Detect which cell encompasses the target text, then output its [X, Y] center coordinate. 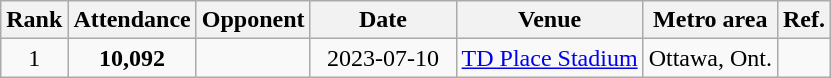
Metro area [710, 20]
Opponent [253, 20]
Venue [550, 20]
Attendance [132, 20]
Ottawa, Ont. [710, 58]
Date [383, 20]
1 [34, 58]
Ref. [804, 20]
2023-07-10 [383, 58]
TD Place Stadium [550, 58]
10,092 [132, 58]
Rank [34, 20]
